Search for the cell housing the specified text and yield its (x, y) center coordinate. 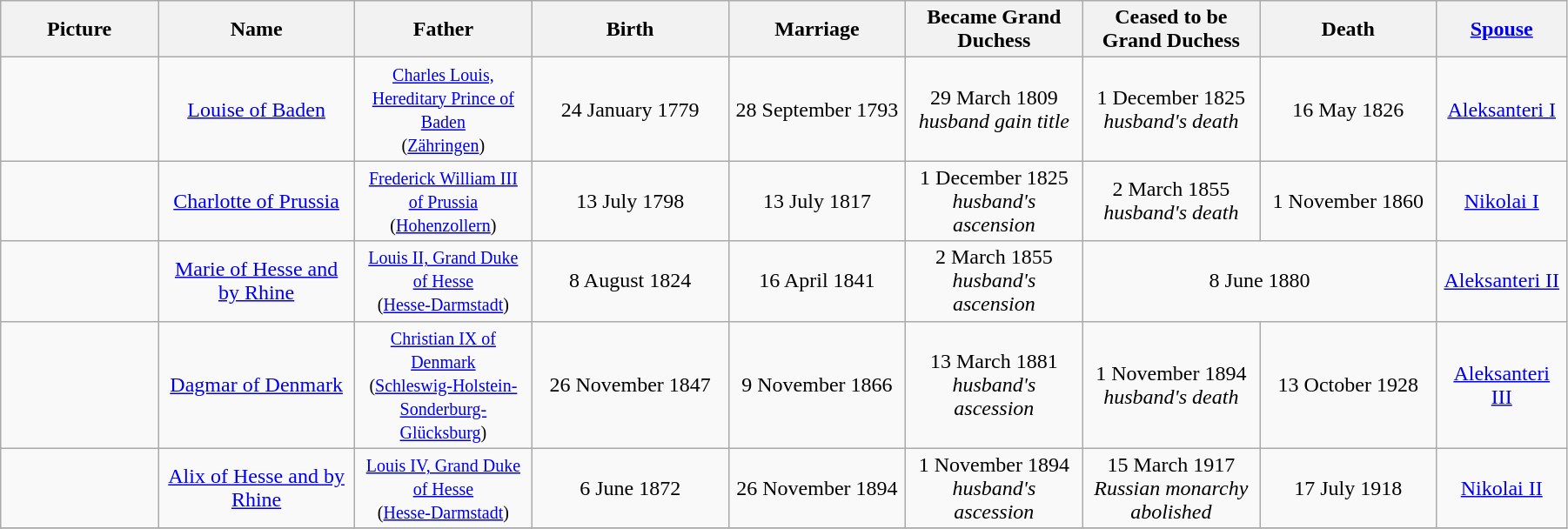
Frederick William III of Prussia(Hohenzollern) (444, 201)
Death (1349, 30)
Aleksanteri I (1502, 110)
29 March 1809husband gain title (994, 110)
8 June 1880 (1260, 281)
Spouse (1502, 30)
Louis II, Grand Duke of Hesse(Hesse-Darmstadt) (444, 281)
2 March 1855husband's death (1171, 201)
Father (444, 30)
26 November 1894 (816, 488)
15 March 1917Russian monarchy abolished (1171, 488)
13 July 1798 (630, 201)
6 June 1872 (630, 488)
Louis IV, Grand Duke of Hesse(Hesse-Darmstadt) (444, 488)
13 March 1881husband's ascession (994, 385)
24 January 1779 (630, 110)
1 November 1860 (1349, 201)
Nikolai I (1502, 201)
Dagmar of Denmark (257, 385)
Marriage (816, 30)
13 July 1817 (816, 201)
Aleksanteri II (1502, 281)
Charlotte of Prussia (257, 201)
1 December 1825husband's ascension (994, 201)
16 April 1841 (816, 281)
1 November 1894husband's ascession (994, 488)
13 October 1928 (1349, 385)
1 December 1825husband's death (1171, 110)
Alix of Hesse and by Rhine (257, 488)
Aleksanteri III (1502, 385)
26 November 1847 (630, 385)
Nikolai II (1502, 488)
8 August 1824 (630, 281)
1 November 1894husband's death (1171, 385)
Became Grand Duchess (994, 30)
Charles Louis, Hereditary Prince of Baden(Zähringen) (444, 110)
28 September 1793 (816, 110)
Picture (80, 30)
Marie of Hesse and by Rhine (257, 281)
16 May 1826 (1349, 110)
9 November 1866 (816, 385)
Christian IX of Denmark(Schleswig-Holstein-Sonderburg-Glücksburg) (444, 385)
Louise of Baden (257, 110)
Ceased to be Grand Duchess (1171, 30)
Birth (630, 30)
17 July 1918 (1349, 488)
Name (257, 30)
2 March 1855husband's ascension (994, 281)
